Scan for the cell matching the given text and deliver its (X, Y) coordinate at center. 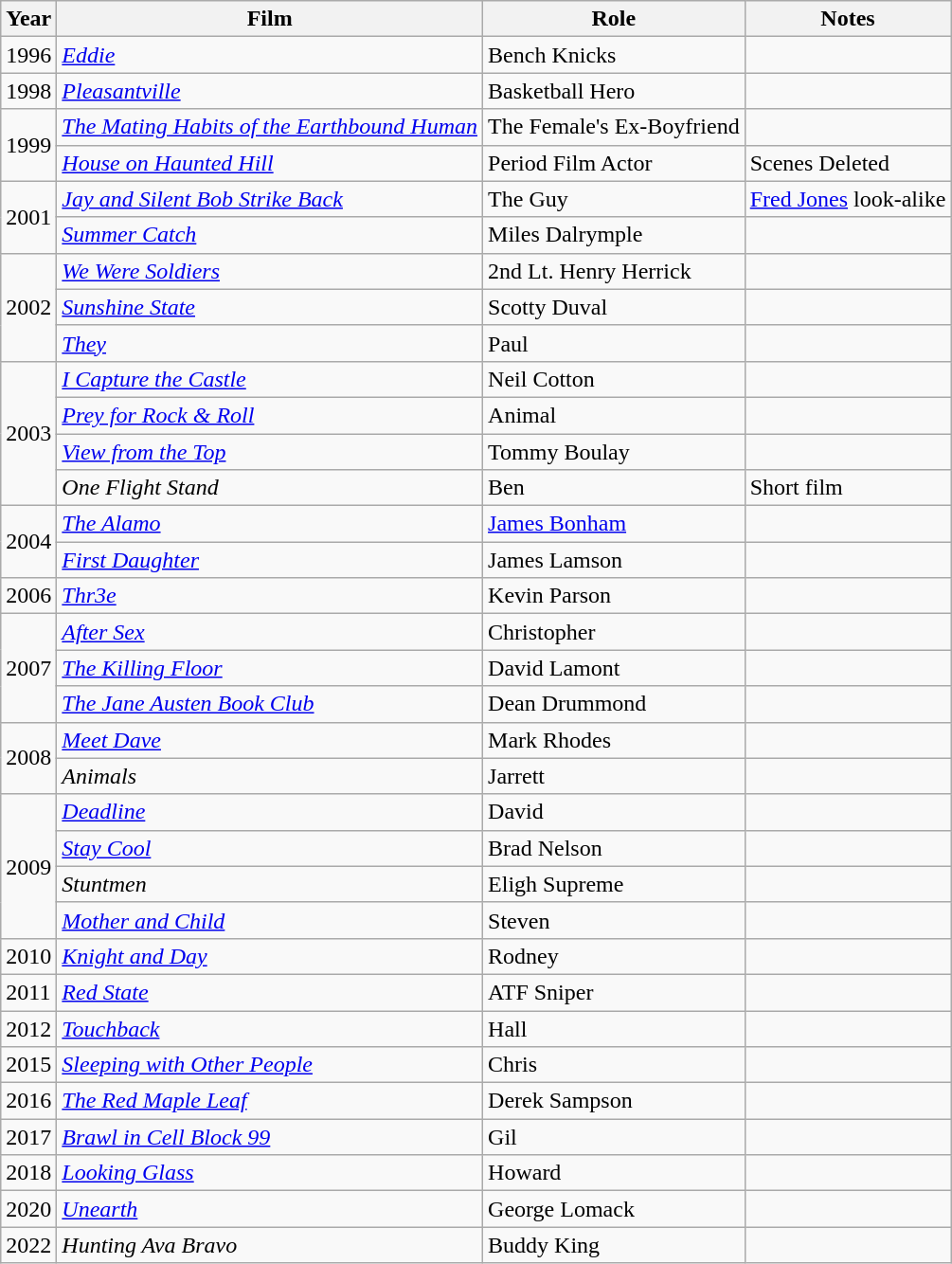
Prey for Rock & Roll (270, 415)
Eligh Supreme (614, 884)
2004 (28, 542)
Bench Knicks (614, 55)
Tommy Boulay (614, 452)
Notes (848, 19)
Hall (614, 1028)
Howard (614, 1173)
Year (28, 19)
Film (270, 19)
The Red Maple Leaf (270, 1101)
Basketball Hero (614, 91)
Animals (270, 776)
Paul (614, 343)
One Flight Stand (270, 488)
James Bonham (614, 524)
Scotty Duval (614, 307)
Miles Dalrymple (614, 235)
Unearth (270, 1209)
Brawl in Cell Block 99 (270, 1137)
Hunting Ava Bravo (270, 1245)
2018 (28, 1173)
The Mating Habits of the Earthbound Human (270, 127)
Summer Catch (270, 235)
First Daughter (270, 560)
James Lamson (614, 560)
2008 (28, 758)
Mark Rhodes (614, 740)
1996 (28, 55)
George Lomack (614, 1209)
Pleasantville (270, 91)
2020 (28, 1209)
2007 (28, 668)
Fred Jones look-alike (848, 199)
Eddie (270, 55)
2016 (28, 1101)
Looking Glass (270, 1173)
The Jane Austen Book Club (270, 704)
David Lamont (614, 668)
Sunshine State (270, 307)
The Alamo (270, 524)
2009 (28, 866)
Stay Cool (270, 848)
Touchback (270, 1028)
1999 (28, 145)
Ben (614, 488)
David (614, 812)
Rodney (614, 956)
2002 (28, 307)
2010 (28, 956)
Jay and Silent Bob Strike Back (270, 199)
Jarrett (614, 776)
I Capture the Castle (270, 379)
2001 (28, 217)
Sleeping with Other People (270, 1065)
Mother and Child (270, 920)
Gil (614, 1137)
2017 (28, 1137)
View from the Top (270, 452)
Christopher (614, 632)
Derek Sampson (614, 1101)
Dean Drummond (614, 704)
Animal (614, 415)
The Female's Ex-Boyfriend (614, 127)
2011 (28, 992)
Brad Nelson (614, 848)
2012 (28, 1028)
Steven (614, 920)
Meet Dave (270, 740)
2006 (28, 596)
Neil Cotton (614, 379)
Red State (270, 992)
Short film (848, 488)
After Sex (270, 632)
ATF Sniper (614, 992)
Scenes Deleted (848, 163)
We Were Soldiers (270, 271)
2003 (28, 433)
Buddy King (614, 1245)
House on Haunted Hill (270, 163)
Kevin Parson (614, 596)
Stuntmen (270, 884)
Period Film Actor (614, 163)
They (270, 343)
Deadline (270, 812)
Knight and Day (270, 956)
Role (614, 19)
The Guy (614, 199)
Thr3e (270, 596)
1998 (28, 91)
2022 (28, 1245)
2015 (28, 1065)
Chris (614, 1065)
2nd Lt. Henry Herrick (614, 271)
The Killing Floor (270, 668)
